From the cell containing the given text, extract its center point as [x, y] coordinate. 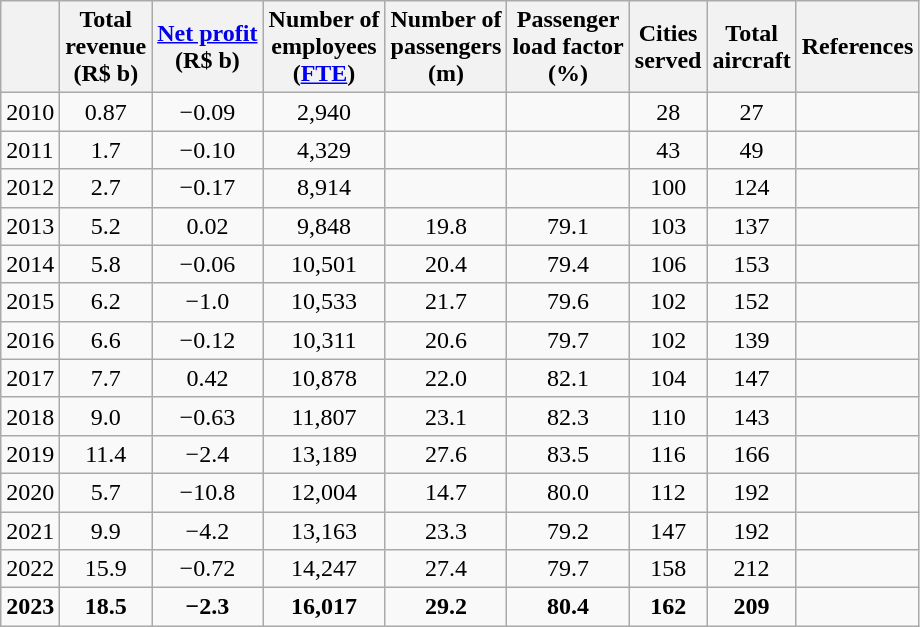
209 [752, 607]
13,189 [324, 454]
−0.10 [208, 150]
10,533 [324, 302]
23.3 [446, 531]
2014 [30, 264]
2015 [30, 302]
−0.06 [208, 264]
79.4 [568, 264]
110 [668, 416]
Passengerload factor(%) [568, 47]
80.4 [568, 607]
2010 [30, 112]
23.1 [446, 416]
153 [752, 264]
83.5 [568, 454]
14.7 [446, 492]
43 [668, 150]
0.02 [208, 226]
21.7 [446, 302]
10,501 [324, 264]
106 [668, 264]
Net profit(R$ b) [208, 47]
79.6 [568, 302]
20.4 [446, 264]
11.4 [106, 454]
82.1 [568, 378]
Totalaircraft [752, 47]
103 [668, 226]
2,940 [324, 112]
2019 [30, 454]
−0.72 [208, 569]
4,329 [324, 150]
2022 [30, 569]
Totalrevenue(R$ b) [106, 47]
−2.3 [208, 607]
80.0 [568, 492]
Number ofemployees(FTE) [324, 47]
0.87 [106, 112]
−0.17 [208, 188]
5.2 [106, 226]
5.8 [106, 264]
82.3 [568, 416]
16,017 [324, 607]
27.6 [446, 454]
116 [668, 454]
10,878 [324, 378]
9.0 [106, 416]
19.8 [446, 226]
166 [752, 454]
20.6 [446, 340]
Citiesserved [668, 47]
22.0 [446, 378]
104 [668, 378]
2023 [30, 607]
9,848 [324, 226]
49 [752, 150]
79.1 [568, 226]
2012 [30, 188]
162 [668, 607]
2.7 [106, 188]
6.2 [106, 302]
27 [752, 112]
158 [668, 569]
27.4 [446, 569]
2017 [30, 378]
14,247 [324, 569]
5.7 [106, 492]
139 [752, 340]
2018 [30, 416]
2016 [30, 340]
28 [668, 112]
−10.8 [208, 492]
2021 [30, 531]
112 [668, 492]
11,807 [324, 416]
143 [752, 416]
2011 [30, 150]
8,914 [324, 188]
29.2 [446, 607]
124 [752, 188]
−2.4 [208, 454]
18.5 [106, 607]
2013 [30, 226]
6.6 [106, 340]
10,311 [324, 340]
−1.0 [208, 302]
212 [752, 569]
References [858, 47]
15.9 [106, 569]
−0.12 [208, 340]
100 [668, 188]
0.42 [208, 378]
9.9 [106, 531]
2020 [30, 492]
79.2 [568, 531]
−0.63 [208, 416]
−0.09 [208, 112]
−4.2 [208, 531]
Number ofpassengers(m) [446, 47]
13,163 [324, 531]
1.7 [106, 150]
7.7 [106, 378]
152 [752, 302]
12,004 [324, 492]
137 [752, 226]
